Return the [X, Y] coordinate for the center point of the cell that contains the specified text.  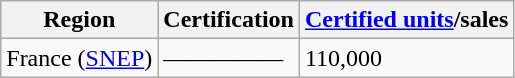
Region [80, 20]
France (SNEP) [80, 58]
Certification [229, 20]
————— [229, 58]
110,000 [406, 58]
Certified units/sales [406, 20]
